Determine the (X, Y) coordinate at the center of the cell enclosing the given text.  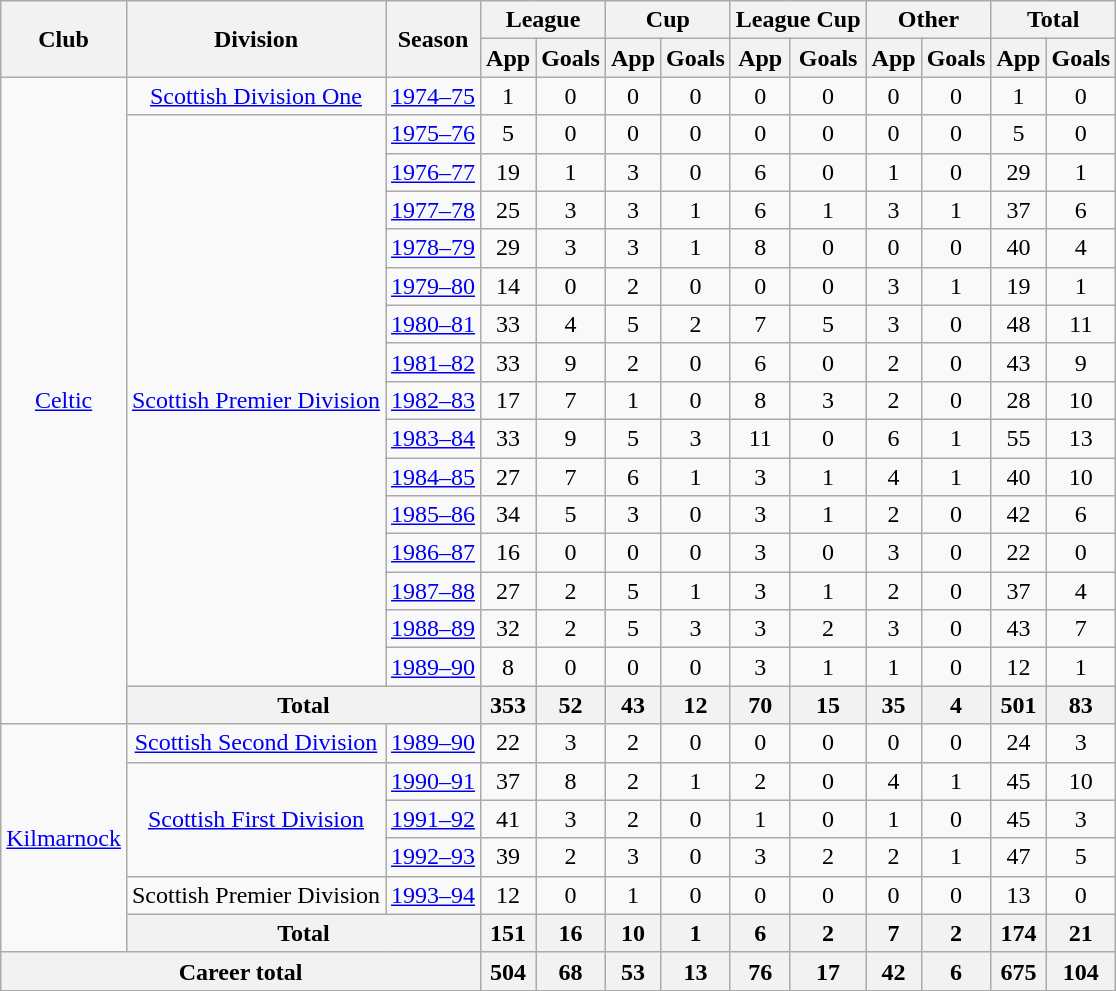
Scottish Second Division (256, 743)
24 (1018, 743)
Scottish Division One (256, 96)
1982–83 (434, 400)
Celtic (64, 400)
83 (1081, 705)
Other (928, 20)
1975–76 (434, 134)
32 (508, 629)
34 (508, 515)
76 (760, 971)
1993–94 (434, 895)
Career total (241, 971)
48 (1018, 324)
47 (1018, 857)
Club (64, 39)
Season (434, 39)
70 (760, 705)
501 (1018, 705)
1991–92 (434, 819)
1978–79 (434, 248)
1979–80 (434, 286)
675 (1018, 971)
1985–86 (434, 515)
1990–91 (434, 781)
1974–75 (434, 96)
68 (571, 971)
1981–82 (434, 362)
25 (508, 210)
1992–93 (434, 857)
1976–77 (434, 172)
1984–85 (434, 477)
League Cup (798, 20)
151 (508, 933)
35 (894, 705)
52 (571, 705)
Division (256, 39)
League (544, 20)
39 (508, 857)
55 (1018, 438)
41 (508, 819)
353 (508, 705)
Scottish First Division (256, 819)
21 (1081, 933)
1987–88 (434, 591)
28 (1018, 400)
1988–89 (434, 629)
14 (508, 286)
174 (1018, 933)
1977–78 (434, 210)
1986–87 (434, 553)
Kilmarnock (64, 838)
1980–81 (434, 324)
Cup (668, 20)
1983–84 (434, 438)
104 (1081, 971)
504 (508, 971)
53 (632, 971)
15 (828, 705)
